For the text-containing cell, return its midpoint in (x, y) coordinate format. 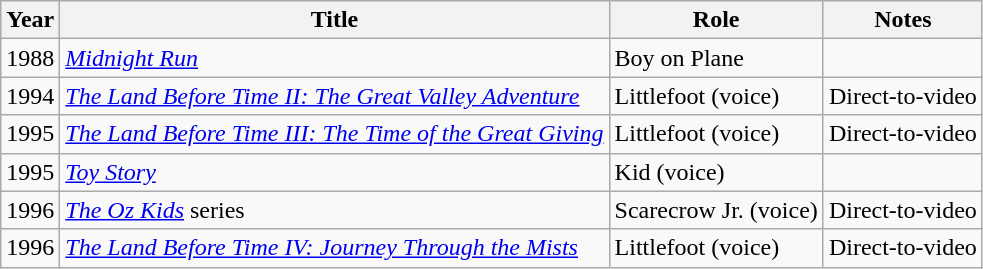
1988 (30, 58)
Boy on Plane (716, 58)
Toy Story (334, 172)
Title (334, 20)
The Land Before Time II: The Great Valley Adventure (334, 96)
Notes (902, 20)
The Land Before Time III: The Time of the Great Giving (334, 134)
Scarecrow Jr. (voice) (716, 210)
Kid (voice) (716, 172)
The Oz Kids series (334, 210)
The Land Before Time IV: Journey Through the Mists (334, 248)
Midnight Run (334, 58)
Role (716, 20)
1994 (30, 96)
Year (30, 20)
